Find where the given text appears and provide that cell's center as [X, Y] coordinate. 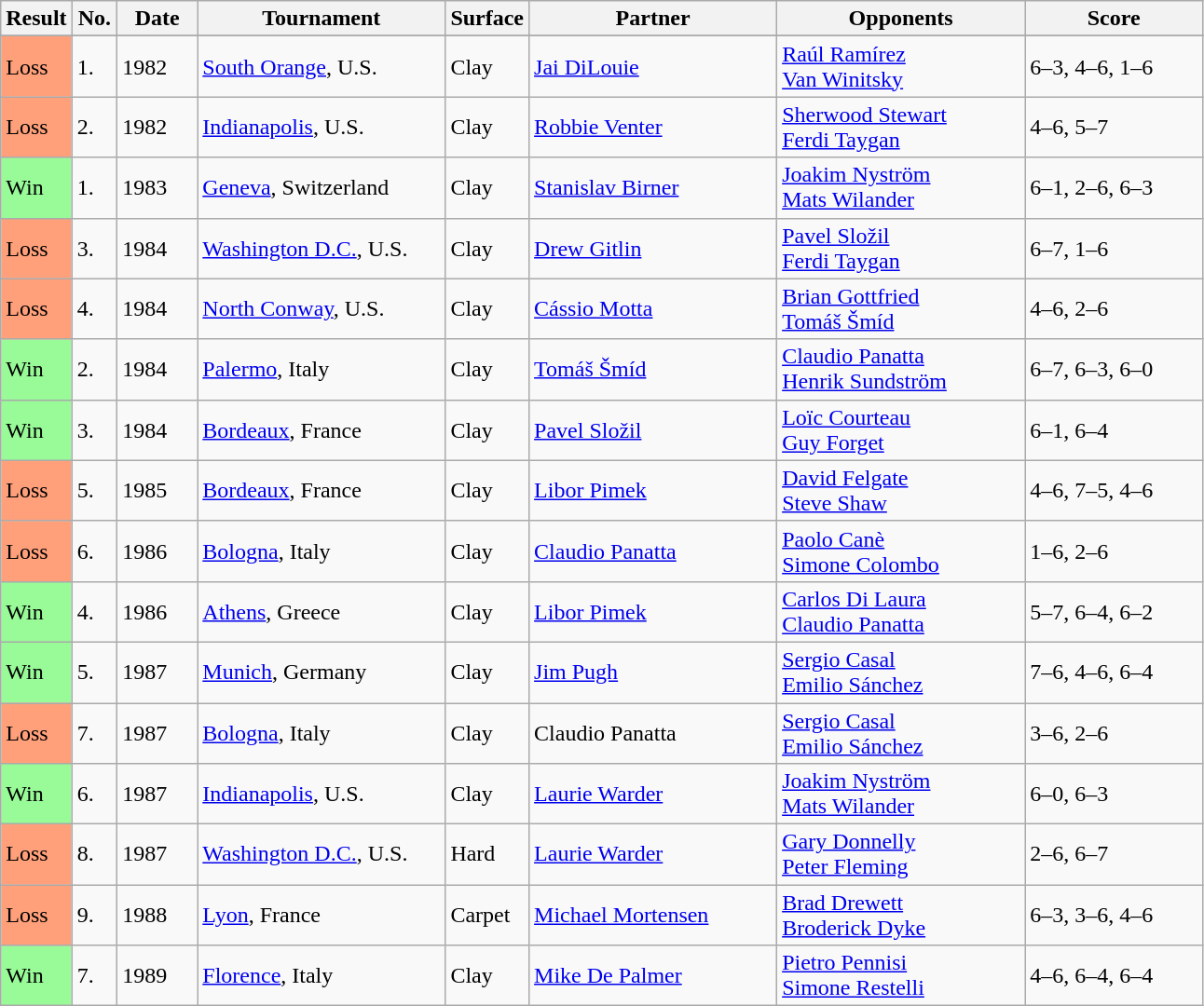
Date [157, 19]
8. [95, 855]
2–6, 6–7 [1115, 855]
6–1, 2–6, 6–3 [1115, 188]
Pietro Pennisi Simone Restelli [901, 976]
5–7, 6–4, 6–2 [1115, 611]
Brad Drewett Broderick Dyke [901, 915]
North Conway, U.S. [322, 309]
Carpet [487, 915]
6–3, 4–6, 1–6 [1115, 67]
3–6, 2–6 [1115, 732]
Opponents [901, 19]
Lyon, France [322, 915]
Cássio Motta [653, 309]
Paolo Canè Simone Colombo [901, 551]
1983 [157, 188]
Jai DiLouie [653, 67]
Claudio Panatta Henrik Sundström [901, 369]
Partner [653, 19]
4–6, 2–6 [1115, 309]
Tomáš Šmíd [653, 369]
4–6, 7–5, 4–6 [1115, 490]
Pavel Složil Ferdi Taygan [901, 248]
Score [1115, 19]
Stanislav Birner [653, 188]
Sherwood Stewart Ferdi Taygan [901, 127]
Robbie Venter [653, 127]
6–3, 3–6, 4–6 [1115, 915]
Loïc Courteau Guy Forget [901, 430]
9. [95, 915]
Florence, Italy [322, 976]
1–6, 2–6 [1115, 551]
Mike De Palmer [653, 976]
4–6, 6–4, 6–4 [1115, 976]
Pavel Složil [653, 430]
Drew Gitlin [653, 248]
Raúl Ramírez Van Winitsky [901, 67]
6–7, 1–6 [1115, 248]
Munich, Germany [322, 673]
Surface [487, 19]
Athens, Greece [322, 611]
Tournament [322, 19]
South Orange, U.S. [322, 67]
1988 [157, 915]
Result [36, 19]
7–6, 4–6, 6–4 [1115, 673]
Palermo, Italy [322, 369]
Gary Donnelly Peter Fleming [901, 855]
Jim Pugh [653, 673]
David Felgate Steve Shaw [901, 490]
6–0, 6–3 [1115, 794]
Geneva, Switzerland [322, 188]
6–7, 6–3, 6–0 [1115, 369]
No. [95, 19]
6–1, 6–4 [1115, 430]
Brian Gottfried Tomáš Šmíd [901, 309]
Michael Mortensen [653, 915]
1985 [157, 490]
1989 [157, 976]
4–6, 5–7 [1115, 127]
Hard [487, 855]
Carlos Di Laura Claudio Panatta [901, 611]
